Output the [X, Y] coordinate of the center of the cell containing the given text.  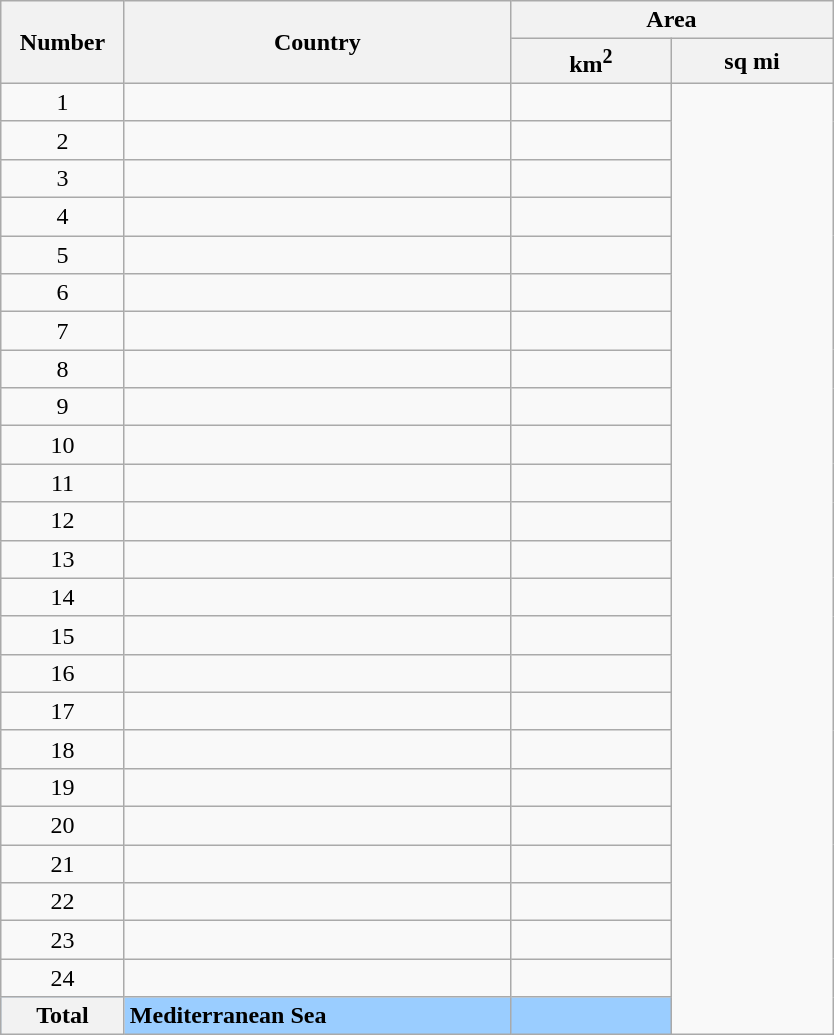
14 [63, 597]
15 [63, 635]
13 [63, 559]
17 [63, 711]
21 [63, 864]
9 [63, 407]
Total [63, 1016]
Number [63, 42]
20 [63, 826]
19 [63, 787]
2 [63, 140]
4 [63, 217]
sq mi [752, 62]
23 [63, 940]
7 [63, 331]
Mediterranean Sea [317, 1016]
16 [63, 673]
1 [63, 102]
24 [63, 978]
6 [63, 293]
18 [63, 749]
10 [63, 445]
Area [671, 20]
5 [63, 255]
km2 [590, 62]
8 [63, 369]
Country [317, 42]
12 [63, 521]
11 [63, 483]
22 [63, 902]
3 [63, 178]
